Scan for the cell matching the given text and deliver its [x, y] coordinate at center. 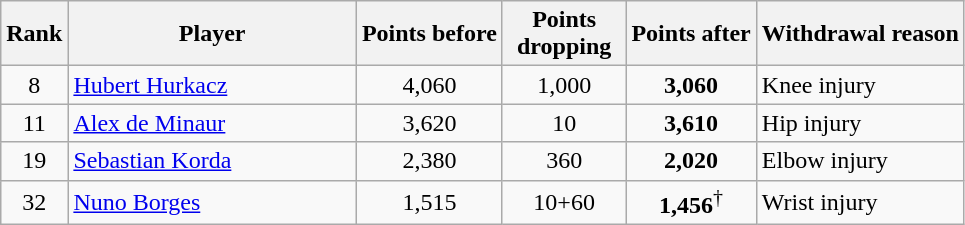
4,060 [429, 85]
2,020 [691, 161]
Sebastian Korda [212, 161]
32 [34, 202]
Points dropping [564, 34]
3,060 [691, 85]
Elbow injury [860, 161]
Points before [429, 34]
Withdrawal reason [860, 34]
Wrist injury [860, 202]
10+60 [564, 202]
11 [34, 123]
Alex de Minaur [212, 123]
1,515 [429, 202]
Knee injury [860, 85]
10 [564, 123]
Hip injury [860, 123]
1,456† [691, 202]
Points after [691, 34]
19 [34, 161]
8 [34, 85]
360 [564, 161]
Hubert Hurkacz [212, 85]
Player [212, 34]
3,610 [691, 123]
1,000 [564, 85]
Rank [34, 34]
2,380 [429, 161]
Nuno Borges [212, 202]
3,620 [429, 123]
